Pinpoint the cell where the given text exists, returning its (x, y) midpoint coordinate. 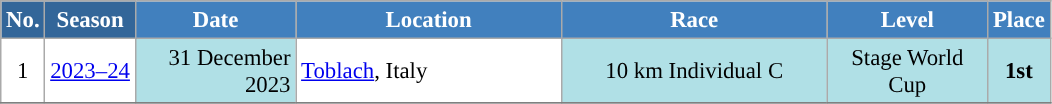
Season (90, 20)
1 (23, 72)
Race (694, 20)
31 December 2023 (216, 72)
Date (216, 20)
10 km Individual C (694, 72)
No. (23, 20)
Location (429, 20)
Toblach, Italy (429, 72)
Place (1019, 20)
1st (1019, 72)
Stage World Cup (908, 72)
Level (908, 20)
2023–24 (90, 72)
